Output the (X, Y) coordinate of the center of the cell containing the given text.  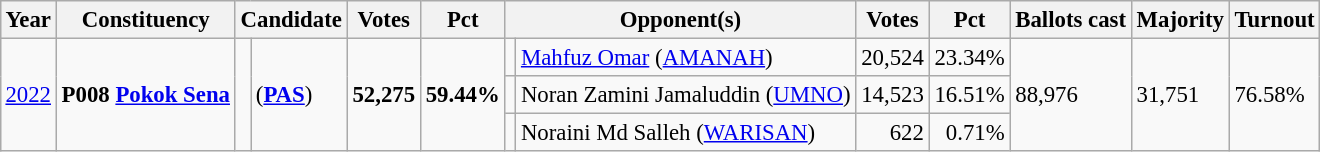
16.51% (970, 95)
23.34% (970, 57)
2022 (28, 94)
31,751 (1180, 94)
(PAS) (298, 94)
Year (28, 20)
76.58% (1274, 94)
20,524 (892, 57)
59.44% (462, 94)
Noraini Md Salleh (WARISAN) (686, 133)
Candidate (291, 20)
Noran Zamini Jamaluddin (UMNO) (686, 95)
622 (892, 133)
P008 Pokok Sena (146, 94)
Turnout (1274, 20)
Mahfuz Omar (AMANAH) (686, 57)
Majority (1180, 20)
14,523 (892, 95)
0.71% (970, 133)
88,976 (1070, 94)
52,275 (384, 94)
Constituency (146, 20)
Ballots cast (1070, 20)
Opponent(s) (680, 20)
